Output the (X, Y) coordinate of the center of the cell containing the given text.  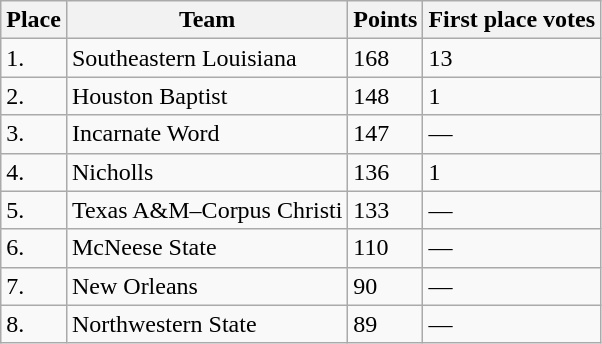
First place votes (512, 20)
89 (386, 324)
Team (206, 20)
Northwestern State (206, 324)
Southeastern Louisiana (206, 58)
— (512, 134)
5. (34, 210)
4. (34, 172)
13 (512, 58)
McNeese State (206, 248)
90 (386, 286)
1. (34, 58)
Texas A&M–Corpus Christi (206, 210)
Incarnate Word (206, 134)
Points (386, 20)
Nicholls (206, 172)
168 (386, 58)
8. (34, 324)
133 (386, 210)
136 (386, 172)
7. (34, 286)
Place (34, 20)
110 (386, 248)
2. (34, 96)
New Orleans (206, 286)
148 (386, 96)
147 (386, 134)
3. (34, 134)
Houston Baptist (206, 96)
6. (34, 248)
